Identify which cell holds the provided text, then report its (X, Y) central coordinate. 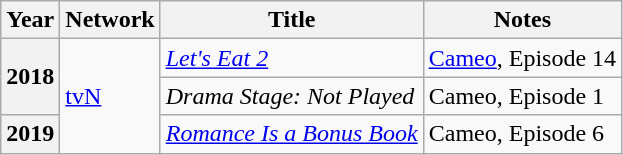
Let's Eat 2 (292, 58)
2018 (30, 77)
tvN (110, 96)
Notes (522, 20)
Cameo, Episode 1 (522, 96)
Cameo, Episode 14 (522, 58)
Network (110, 20)
Romance Is a Bonus Book (292, 134)
2019 (30, 134)
Year (30, 20)
Drama Stage: Not Played (292, 96)
Title (292, 20)
Cameo, Episode 6 (522, 134)
